For the text-containing cell, return its midpoint in [x, y] coordinate format. 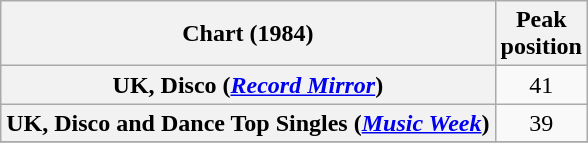
UK, Disco and Dance Top Singles (Music Week) [248, 123]
UK, Disco (Record Mirror) [248, 85]
39 [541, 123]
Peakposition [541, 34]
Chart (1984) [248, 34]
41 [541, 85]
